Locate the cell with the specified text and output its (X, Y) center coordinate. 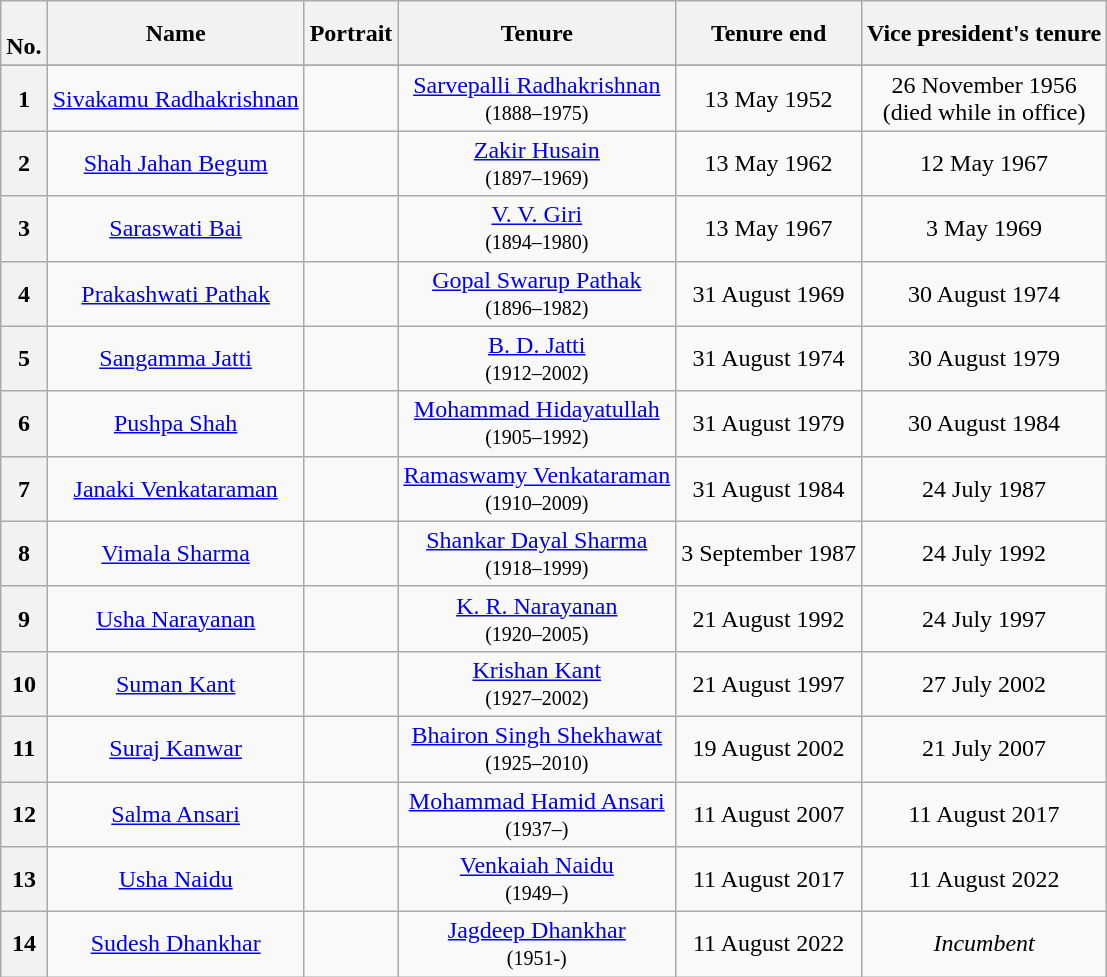
30 August 1979 (984, 358)
13 May 1967 (769, 228)
Sudesh Dhankhar (176, 944)
Usha Naidu (176, 880)
30 August 1974 (984, 294)
Tenure (537, 34)
3 (24, 228)
Saraswati Bai (176, 228)
Mohammad Hidayatullah(1905–1992) (537, 424)
Sangamma Jatti (176, 358)
3 May 1969 (984, 228)
4 (24, 294)
24 July 1987 (984, 488)
12 May 1967 (984, 164)
Salma Ansari (176, 814)
21 August 1997 (769, 684)
8 (24, 554)
31 August 1969 (769, 294)
Sarvepalli Radhakrishnan(1888–1975) (537, 98)
Mohammad Hamid Ansari(1937–) (537, 814)
Tenure end (769, 34)
19 August 2002 (769, 748)
21 July 2007 (984, 748)
30 August 1984 (984, 424)
K. R. Narayanan(1920–2005) (537, 618)
No. (24, 34)
Suman Kant (176, 684)
10 (24, 684)
1 (24, 98)
Suraj Kanwar (176, 748)
31 August 1984 (769, 488)
Usha Narayanan (176, 618)
31 August 1979 (769, 424)
V. V. Giri(1894–1980) (537, 228)
24 July 1997 (984, 618)
7 (24, 488)
14 (24, 944)
5 (24, 358)
13 May 1962 (769, 164)
Gopal Swarup Pathak(1896–1982) (537, 294)
Sivakamu Radhakrishnan (176, 98)
Vimala Sharma (176, 554)
Bhairon Singh Shekhawat(1925–2010) (537, 748)
Ramaswamy Venkataraman(1910–2009) (537, 488)
Incumbent (984, 944)
13 May 1952 (769, 98)
Portrait (351, 34)
13 (24, 880)
12 (24, 814)
Zakir Husain(1897–1969) (537, 164)
21 August 1992 (769, 618)
27 July 2002 (984, 684)
Janaki Venkataraman (176, 488)
B. D. Jatti(1912–2002) (537, 358)
31 August 1974 (769, 358)
Venkaiah Naidu(1949–) (537, 880)
Jagdeep Dhankhar (1951-) (537, 944)
Shankar Dayal Sharma(1918–1999) (537, 554)
6 (24, 424)
3 September 1987 (769, 554)
11 August 2007 (769, 814)
Krishan Kant(1927–2002) (537, 684)
Name (176, 34)
9 (24, 618)
24 July 1992 (984, 554)
Vice president's tenure (984, 34)
2 (24, 164)
Shah Jahan Begum (176, 164)
26 November 1956 (died while in office) (984, 98)
11 (24, 748)
Pushpa Shah (176, 424)
Prakashwati Pathak (176, 294)
